Determine the [X, Y] coordinate at the center of the cell enclosing the given text.  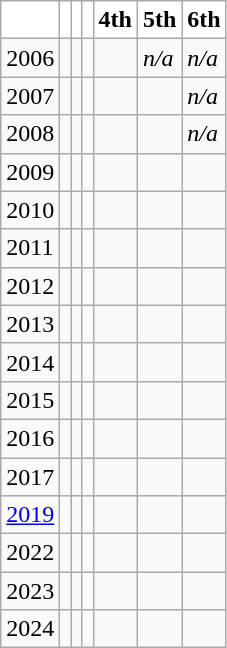
2013 [30, 324]
2009 [30, 172]
5th [159, 20]
2015 [30, 400]
2024 [30, 629]
2006 [30, 58]
2010 [30, 210]
2017 [30, 477]
4th [115, 20]
2016 [30, 438]
2012 [30, 286]
2007 [30, 96]
2008 [30, 134]
2019 [30, 515]
2014 [30, 362]
6th [204, 20]
2022 [30, 553]
2023 [30, 591]
2011 [30, 248]
